Locate the cell with the specified text and output its (X, Y) center coordinate. 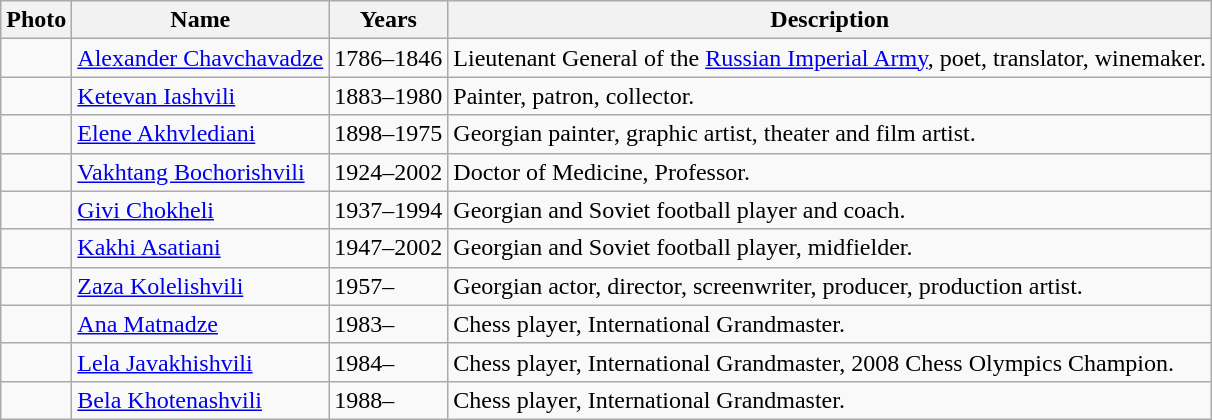
Georgian and Soviet football player and coach. (830, 210)
1786–1846 (388, 58)
Georgian and Soviet football player, midfielder. (830, 248)
Alexander Chavchavadze (200, 58)
Givi Chokheli (200, 210)
1898–1975 (388, 134)
Photo (36, 20)
Description (830, 20)
1924–2002 (388, 172)
Vakhtang Bochorishvili (200, 172)
Lela Javakhishvili (200, 362)
1883–1980 (388, 96)
1988– (388, 400)
Ketevan Iashvili (200, 96)
Bela Khotenashvili (200, 400)
Chess player, International Grandmaster, 2008 Chess Olympics Champion. (830, 362)
Name (200, 20)
Kakhi Asatiani (200, 248)
Doctor of Medicine, Professor. (830, 172)
Elene Akhvlediani (200, 134)
Painter, patron, collector. (830, 96)
Zaza Kolelishvili (200, 286)
Ana Matnadze (200, 324)
1957– (388, 286)
Lieutenant General of the Russian Imperial Army, poet, translator, winemaker. (830, 58)
Georgian painter, graphic artist, theater and film artist. (830, 134)
1983– (388, 324)
Years (388, 20)
1947–2002 (388, 248)
Georgian actor, director, screenwriter, producer, production artist. (830, 286)
1937–1994 (388, 210)
1984– (388, 362)
